Extract the [X, Y] coordinate from the center of the cell holding the provided text.  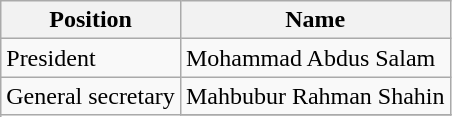
Mohammad Abdus Salam [315, 58]
Position [91, 20]
General secretary [91, 96]
Mahbubur Rahman Shahin [315, 96]
President [91, 58]
Name [315, 20]
